Identify which cell holds the provided text, then report its [X, Y] central coordinate. 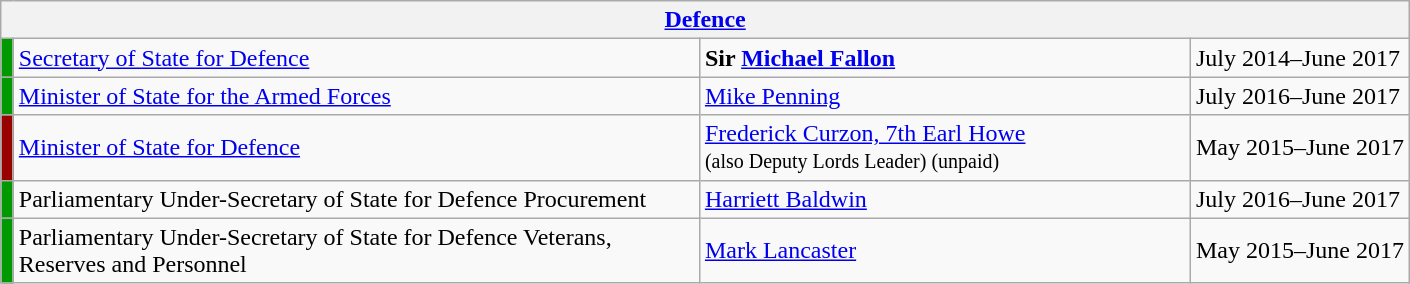
Sir Michael Fallon [944, 58]
Secretary of State for Defence [356, 58]
Frederick Curzon, 7th Earl Howe (also Deputy Lords Leader) (unpaid) [944, 148]
Mike Penning [944, 96]
Minister of State for the Armed Forces [356, 96]
Parliamentary Under-Secretary of State for Defence Veterans, Reserves and Personnel [356, 250]
Minister of State for Defence [356, 148]
Defence [706, 20]
July 2014–June 2017 [1300, 58]
Mark Lancaster [944, 250]
Parliamentary Under-Secretary of State for Defence Procurement [356, 199]
Harriett Baldwin [944, 199]
